Return the (x, y) coordinate for the center point of the cell that contains the specified text.  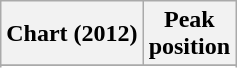
Peakposition (189, 34)
Chart (2012) (72, 34)
